Locate the cell with the specified text and output its [x, y] center coordinate. 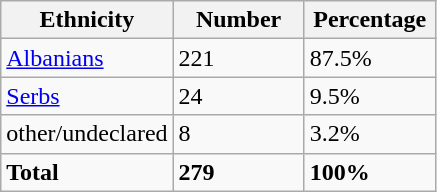
221 [238, 58]
3.2% [370, 134]
24 [238, 96]
other/undeclared [87, 134]
87.5% [370, 58]
100% [370, 172]
Percentage [370, 20]
Ethnicity [87, 20]
Total [87, 172]
Serbs [87, 96]
8 [238, 134]
279 [238, 172]
9.5% [370, 96]
Albanians [87, 58]
Number [238, 20]
